Determine the [x, y] coordinate at the center of the cell enclosing the given text.  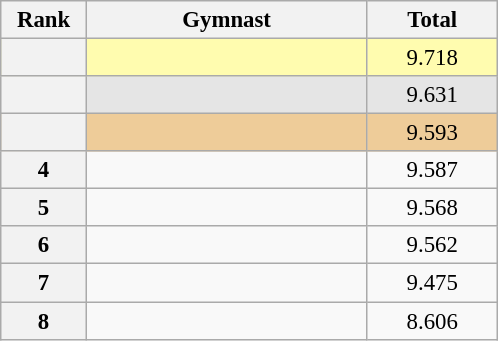
Gymnast [226, 20]
5 [44, 208]
Rank [44, 20]
8 [44, 321]
9.568 [432, 208]
9.631 [432, 95]
8.606 [432, 321]
Total [432, 20]
4 [44, 170]
9.587 [432, 170]
9.718 [432, 58]
9.475 [432, 283]
7 [44, 283]
9.562 [432, 245]
6 [44, 245]
9.593 [432, 133]
